Find where the given text appears and provide that cell's center as [x, y] coordinate. 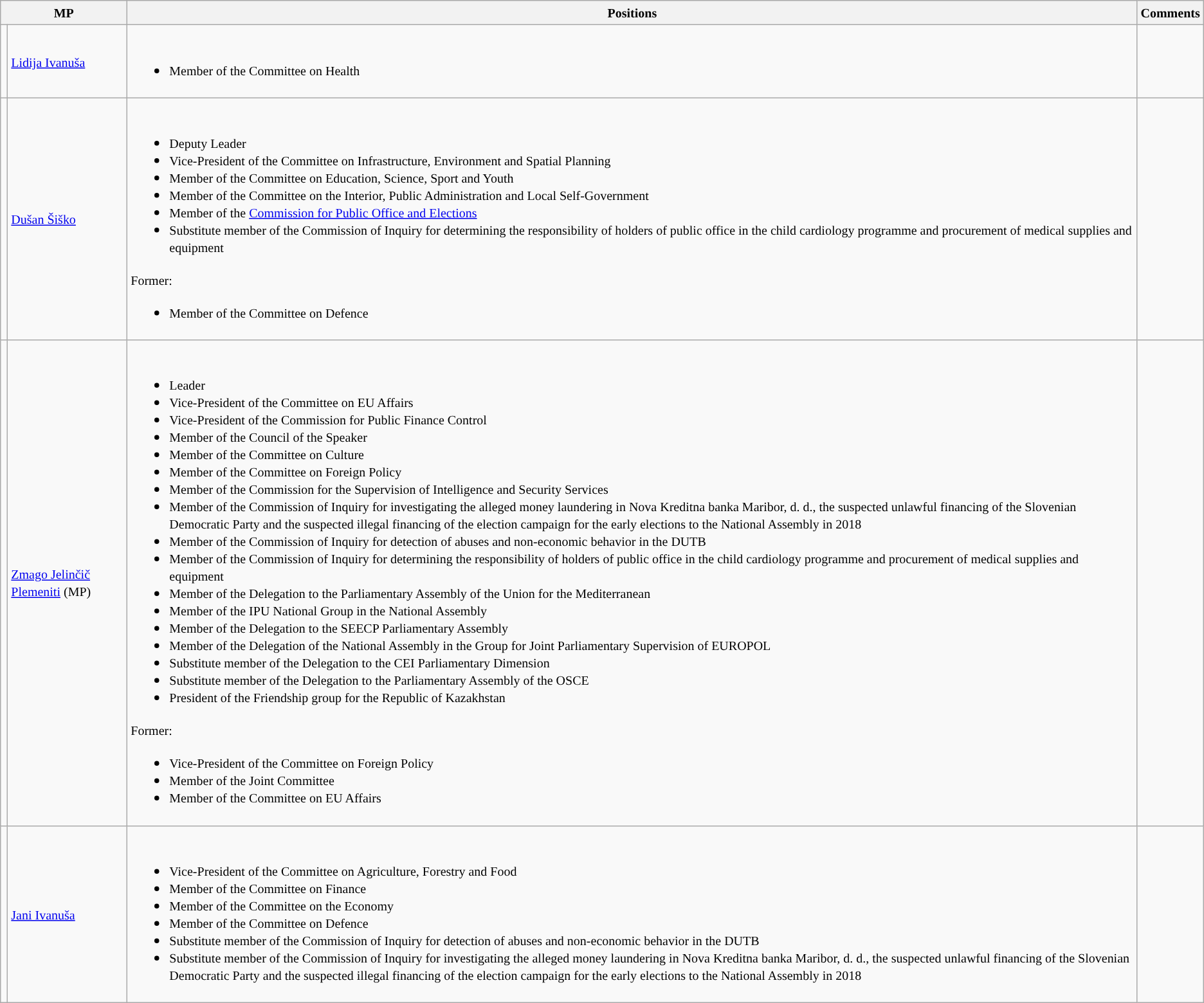
Lidija Ivanuša [68, 62]
Positions [632, 13]
Dušan Šiško [68, 219]
Member of the Committee on Health [632, 62]
Zmago Jelinčič Plemeniti (MP) [68, 583]
MP [64, 13]
Jani Ivanuša [68, 914]
Comments [1171, 13]
